Capture the cell that displays the provided text and extract its [x, y] central coordinate. 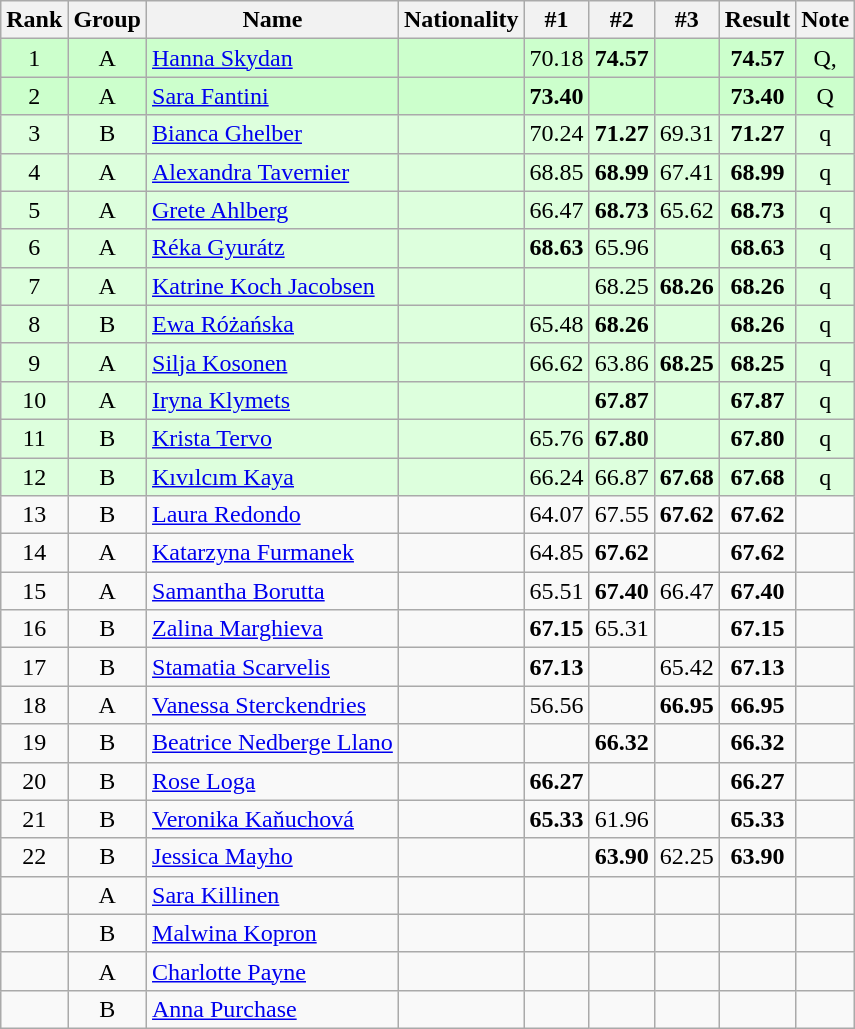
Q, [826, 58]
15 [34, 591]
Beatrice Nedberge Llano [273, 743]
Samantha Borutta [273, 591]
16 [34, 629]
63.86 [622, 362]
Zalina Marghieva [273, 629]
Q [826, 96]
17 [34, 667]
Katarzyna Furmanek [273, 553]
2 [34, 96]
70.18 [556, 58]
Result [757, 20]
Anna Purchase [273, 1009]
61.96 [622, 819]
Réka Gyurátz [273, 248]
20 [34, 781]
Name [273, 20]
67.41 [686, 172]
Bianca Ghelber [273, 134]
22 [34, 857]
19 [34, 743]
#2 [622, 20]
Nationality [461, 20]
65.76 [556, 438]
66.24 [556, 477]
Stamatia Scarvelis [273, 667]
9 [34, 362]
Krista Tervo [273, 438]
12 [34, 477]
#1 [556, 20]
66.87 [622, 477]
64.85 [556, 553]
65.62 [686, 210]
Silja Kosonen [273, 362]
68.85 [556, 172]
Malwina Kopron [273, 933]
66.62 [556, 362]
10 [34, 400]
Note [826, 20]
7 [34, 286]
#3 [686, 20]
8 [34, 324]
18 [34, 705]
1 [34, 58]
65.48 [556, 324]
5 [34, 210]
Veronika Kaňuchová [273, 819]
56.56 [556, 705]
Group [108, 20]
65.96 [622, 248]
11 [34, 438]
21 [34, 819]
65.31 [622, 629]
13 [34, 515]
Ewa Różańska [273, 324]
69.31 [686, 134]
Laura Redondo [273, 515]
Rose Loga [273, 781]
Alexandra Tavernier [273, 172]
Hanna Skydan [273, 58]
Charlotte Payne [273, 971]
3 [34, 134]
14 [34, 553]
Vanessa Sterckendries [273, 705]
6 [34, 248]
Grete Ahlberg [273, 210]
65.51 [556, 591]
Sara Killinen [273, 895]
Iryna Klymets [273, 400]
Rank [34, 20]
70.24 [556, 134]
67.55 [622, 515]
4 [34, 172]
64.07 [556, 515]
Kıvılcım Kaya [273, 477]
Jessica Mayho [273, 857]
Katrine Koch Jacobsen [273, 286]
62.25 [686, 857]
Sara Fantini [273, 96]
65.42 [686, 667]
